For the text-containing cell, return its midpoint in (x, y) coordinate format. 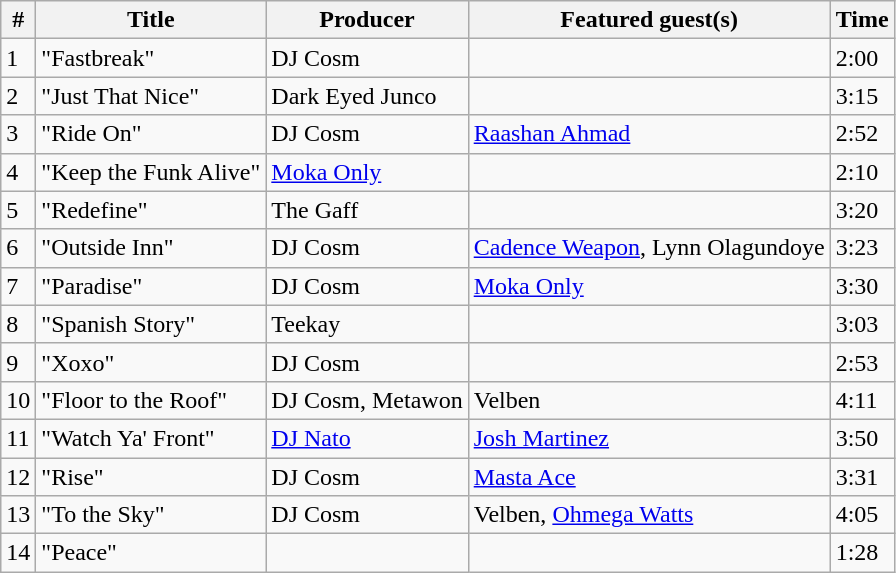
1:28 (862, 553)
Time (862, 20)
9 (18, 362)
3:31 (862, 477)
"Watch Ya' Front" (151, 438)
3 (18, 134)
2:00 (862, 58)
"Keep the Funk Alive" (151, 172)
DJ Nato (367, 438)
3:20 (862, 210)
2 (18, 96)
Title (151, 20)
5 (18, 210)
Cadence Weapon, Lynn Olagundoye (649, 248)
Featured guest(s) (649, 20)
Velben, Ohmega Watts (649, 515)
"Ride On" (151, 134)
"Fastbreak" (151, 58)
3:23 (862, 248)
6 (18, 248)
7 (18, 286)
"Spanish Story" (151, 324)
14 (18, 553)
3:15 (862, 96)
Teekay (367, 324)
The Gaff (367, 210)
"Redefine" (151, 210)
11 (18, 438)
2:52 (862, 134)
4 (18, 172)
DJ Cosm, Metawon (367, 400)
2:10 (862, 172)
"Xoxo" (151, 362)
"Floor to the Roof" (151, 400)
"Outside Inn" (151, 248)
13 (18, 515)
"To the Sky" (151, 515)
4:05 (862, 515)
Masta Ace (649, 477)
8 (18, 324)
3:50 (862, 438)
"Just That Nice" (151, 96)
10 (18, 400)
Producer (367, 20)
Raashan Ahmad (649, 134)
12 (18, 477)
3:30 (862, 286)
"Rise" (151, 477)
Dark Eyed Junco (367, 96)
Josh Martinez (649, 438)
1 (18, 58)
Velben (649, 400)
# (18, 20)
"Peace" (151, 553)
4:11 (862, 400)
3:03 (862, 324)
2:53 (862, 362)
"Paradise" (151, 286)
